Determine the [x, y] coordinate at the center of the cell enclosing the given text.  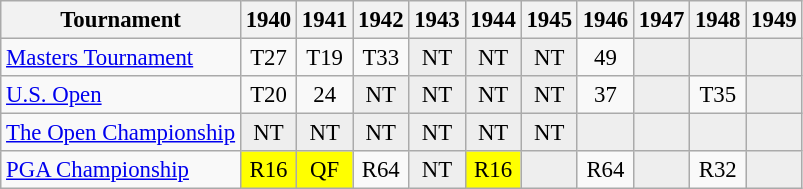
1940 [268, 20]
1948 [718, 20]
24 [325, 95]
T33 [381, 58]
1945 [549, 20]
U.S. Open [121, 95]
1941 [325, 20]
49 [605, 58]
T19 [325, 58]
1947 [661, 20]
Masters Tournament [121, 58]
Tournament [121, 20]
QF [325, 170]
T20 [268, 95]
1946 [605, 20]
R32 [718, 170]
T27 [268, 58]
T35 [718, 95]
PGA Championship [121, 170]
1942 [381, 20]
1949 [774, 20]
37 [605, 95]
The Open Championship [121, 133]
1943 [437, 20]
1944 [493, 20]
